Detect which cell encompasses the target text, then output its [X, Y] center coordinate. 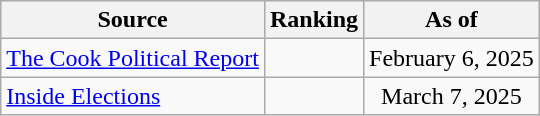
Inside Elections [133, 96]
February 6, 2025 [452, 58]
March 7, 2025 [452, 96]
The Cook Political Report [133, 58]
Ranking [314, 20]
Source [133, 20]
As of [452, 20]
